Find where the given text appears and provide that cell's center as [X, Y] coordinate. 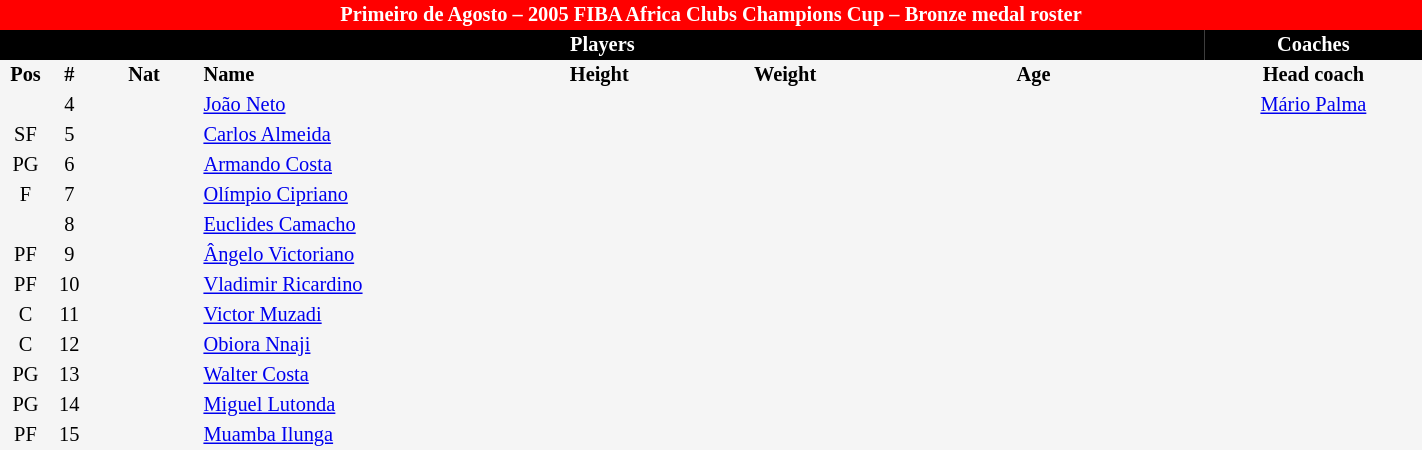
Height [600, 75]
Walter Costa [345, 375]
Armando Costa [345, 165]
Head coach [1314, 75]
Coaches [1314, 45]
Weight [785, 75]
Players [602, 45]
6 [70, 165]
Name [345, 75]
Olímpio Cipriano [345, 195]
13 [70, 375]
Pos [26, 75]
João Neto [345, 105]
Primeiro de Agosto – 2005 FIBA Africa Clubs Champions Cup – Bronze medal roster [711, 15]
4 [70, 105]
14 [70, 405]
# [70, 75]
Euclides Camacho [345, 225]
F [26, 195]
12 [70, 345]
Obiora Nnaji [345, 345]
Age [1033, 75]
11 [70, 315]
9 [70, 255]
Carlos Almeida [345, 135]
Victor Muzadi [345, 315]
Mário Palma [1314, 105]
SF [26, 135]
Vladimir Ricardino [345, 285]
Nat [144, 75]
15 [70, 435]
7 [70, 195]
10 [70, 285]
Ângelo Victoriano [345, 255]
8 [70, 225]
Muamba Ilunga [345, 435]
Miguel Lutonda [345, 405]
5 [70, 135]
